Identify which cell holds the provided text, then report its [x, y] central coordinate. 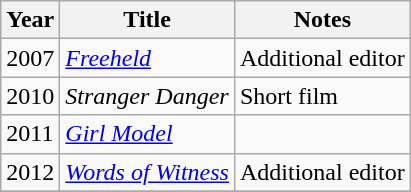
Freeheld [148, 58]
Short film [322, 96]
Year [30, 20]
Girl Model [148, 134]
Stranger Danger [148, 96]
Notes [322, 20]
2012 [30, 172]
Title [148, 20]
2007 [30, 58]
2011 [30, 134]
Words of Witness [148, 172]
2010 [30, 96]
